Search for the cell housing the specified text and yield its (X, Y) center coordinate. 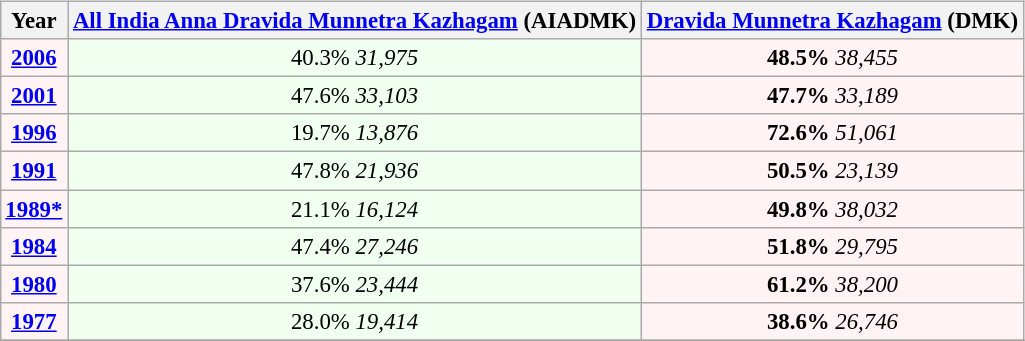
61.2% 38,200 (832, 284)
72.6% 51,061 (832, 133)
1989* (34, 209)
All India Anna Dravida Munnetra Kazhagam (AIADMK) (355, 21)
47.4% 27,246 (355, 246)
50.5% 23,139 (832, 171)
37.6% 23,444 (355, 284)
40.3% 31,975 (355, 58)
47.8% 21,936 (355, 171)
1980 (34, 284)
1996 (34, 133)
19.7% 13,876 (355, 133)
1977 (34, 321)
51.8% 29,795 (832, 246)
21.1% 16,124 (355, 209)
2001 (34, 96)
2006 (34, 58)
47.6% 33,103 (355, 96)
Year (34, 21)
Dravida Munnetra Kazhagam (DMK) (832, 21)
38.6% 26,746 (832, 321)
1991 (34, 171)
28.0% 19,414 (355, 321)
49.8% 38,032 (832, 209)
47.7% 33,189 (832, 96)
1984 (34, 246)
48.5% 38,455 (832, 58)
